Search for the cell housing the specified text and yield its [X, Y] center coordinate. 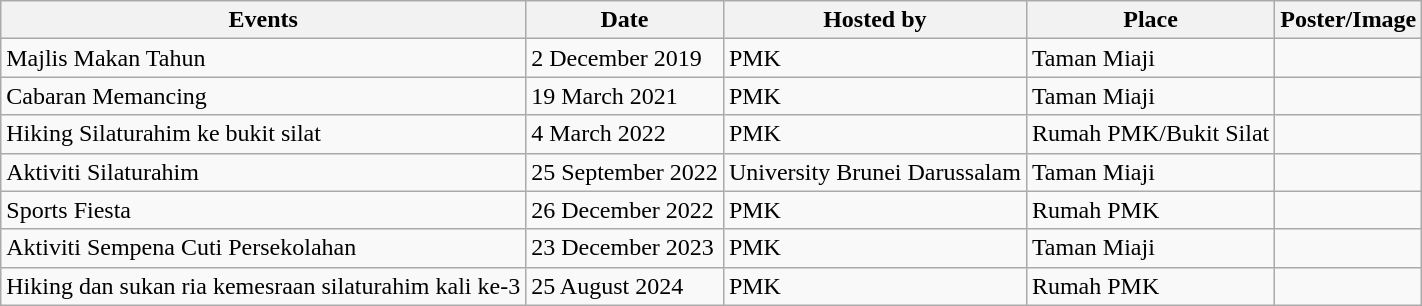
University Brunei Darussalam [874, 172]
Poster/Image [1348, 20]
19 March 2021 [625, 96]
Cabaran Memancing [264, 96]
Majlis Makan Tahun [264, 58]
Sports Fiesta [264, 210]
26 December 2022 [625, 210]
23 December 2023 [625, 248]
Hiking dan sukan ria kemesraan silaturahim kali ke-3 [264, 286]
2 December 2019 [625, 58]
Place [1150, 20]
25 September 2022 [625, 172]
Date [625, 20]
Aktiviti Sempena Cuti Persekolahan [264, 248]
Hosted by [874, 20]
Hiking Silaturahim ke bukit silat [264, 134]
25 August 2024 [625, 286]
Rumah PMK/Bukit Silat [1150, 134]
Aktiviti Silaturahim [264, 172]
Events [264, 20]
4 March 2022 [625, 134]
